Capture the cell that displays the provided text and extract its [x, y] central coordinate. 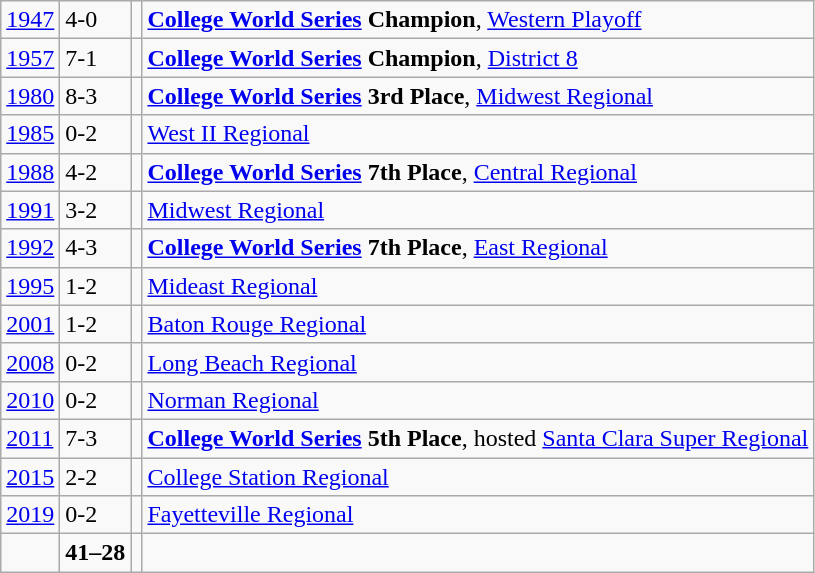
4-3 [96, 248]
1992 [30, 248]
Long Beach Regional [478, 362]
2010 [30, 400]
41–28 [96, 553]
Mideast Regional [478, 286]
Midwest Regional [478, 210]
1957 [30, 58]
College Station Regional [478, 477]
7-1 [96, 58]
4-2 [96, 172]
College World Series Champion, Western Playoff [478, 20]
1991 [30, 210]
2001 [30, 324]
2015 [30, 477]
2008 [30, 362]
1985 [30, 134]
4-0 [96, 20]
Fayetteville Regional [478, 515]
Norman Regional [478, 400]
1988 [30, 172]
7-3 [96, 438]
8-3 [96, 96]
Baton Rouge Regional [478, 324]
College World Series 7th Place, Central Regional [478, 172]
2019 [30, 515]
College World Series 5th Place, hosted Santa Clara Super Regional [478, 438]
1995 [30, 286]
2011 [30, 438]
College World Series 7th Place, East Regional [478, 248]
1980 [30, 96]
2-2 [96, 477]
3-2 [96, 210]
1947 [30, 20]
West II Regional [478, 134]
College World Series Champion, District 8 [478, 58]
College World Series 3rd Place, Midwest Regional [478, 96]
